Search for the cell housing the specified text and yield its (X, Y) center coordinate. 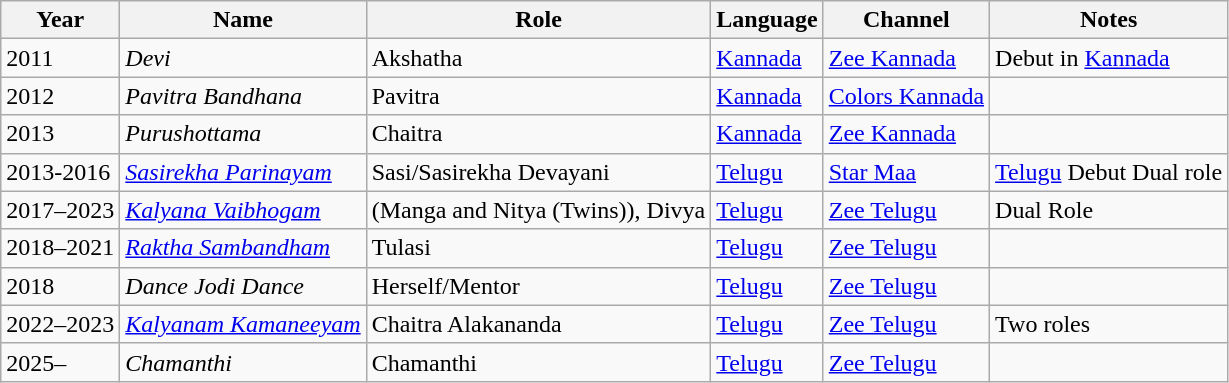
Kalyana Vaibhogam (243, 210)
Pavitra (538, 96)
2025– (60, 362)
Language (767, 20)
Colors Kannada (906, 96)
Devi (243, 58)
Role (538, 20)
Telugu Debut Dual role (1109, 172)
Dance Jodi Dance (243, 286)
2017–2023 (60, 210)
Akshatha (538, 58)
Star Maa (906, 172)
Chaitra Alakananda (538, 324)
Dual Role (1109, 210)
Sasirekha Parinayam (243, 172)
2012 (60, 96)
2013-2016 (60, 172)
Chaitra (538, 134)
(Manga and Nitya (Twins)), Divya (538, 210)
Notes (1109, 20)
Two roles (1109, 324)
2011 (60, 58)
Sasi/Sasirekha Devayani (538, 172)
Tulasi (538, 248)
Name (243, 20)
2013 (60, 134)
Pavitra Bandhana (243, 96)
Herself/Mentor (538, 286)
2018 (60, 286)
2022–2023 (60, 324)
Channel (906, 20)
2018–2021 (60, 248)
Year (60, 20)
Debut in Kannada (1109, 58)
Kalyanam Kamaneeyam (243, 324)
Purushottama (243, 134)
Raktha Sambandham (243, 248)
